Detect which cell encompasses the target text, then output its (X, Y) center coordinate. 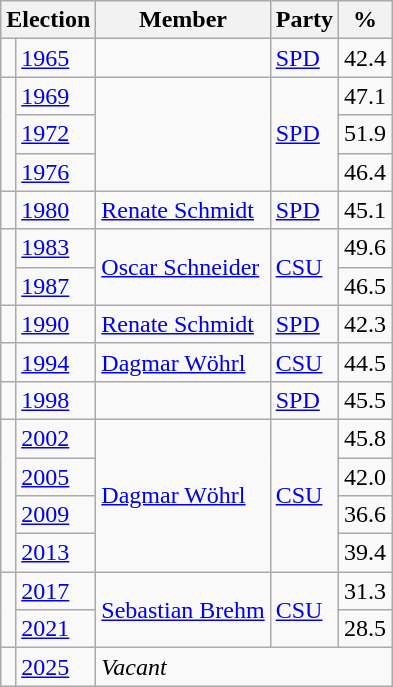
2017 (56, 591)
2013 (56, 553)
1998 (56, 400)
2025 (56, 667)
42.0 (366, 477)
1987 (56, 286)
45.5 (366, 400)
36.6 (366, 515)
44.5 (366, 362)
2005 (56, 477)
1969 (56, 96)
49.6 (366, 248)
1980 (56, 210)
2002 (56, 438)
1983 (56, 248)
Oscar Schneider (183, 267)
42.4 (366, 58)
Party (304, 20)
2009 (56, 515)
42.3 (366, 324)
39.4 (366, 553)
31.3 (366, 591)
46.4 (366, 172)
1976 (56, 172)
Member (183, 20)
47.1 (366, 96)
Election (48, 20)
% (366, 20)
1994 (56, 362)
2021 (56, 629)
28.5 (366, 629)
Sebastian Brehm (183, 610)
51.9 (366, 134)
45.1 (366, 210)
1965 (56, 58)
1990 (56, 324)
46.5 (366, 286)
Vacant (244, 667)
1972 (56, 134)
45.8 (366, 438)
